Return the (X, Y) coordinate for the center point of the cell that contains the specified text.  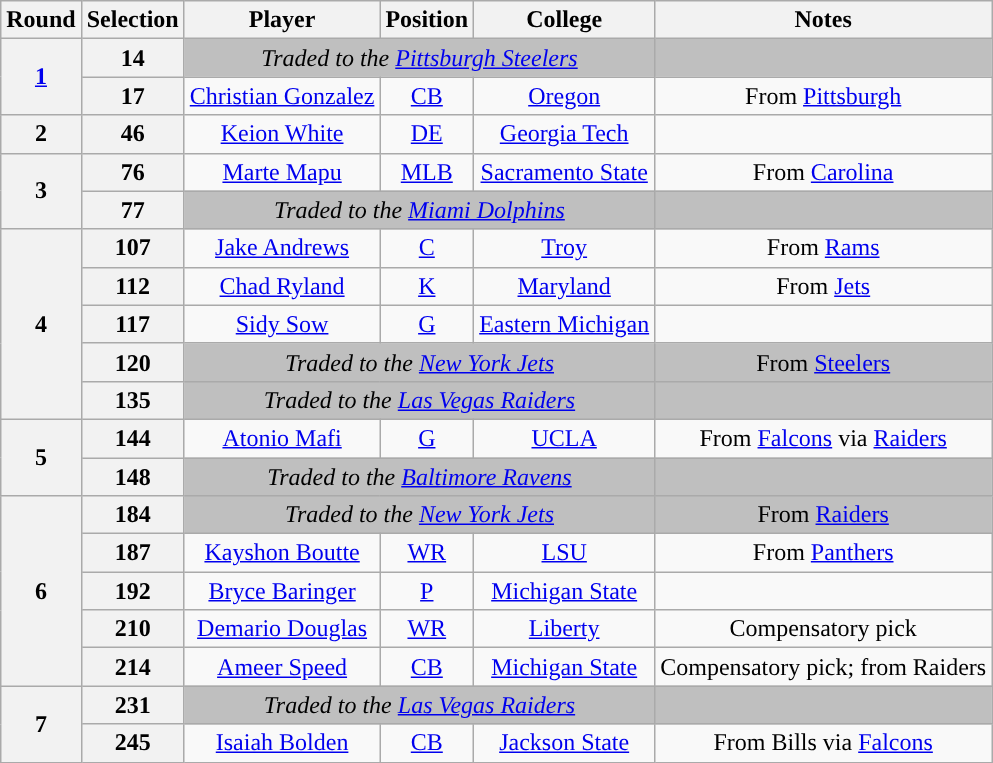
7 (41, 724)
187 (132, 553)
77 (132, 210)
MLB (427, 172)
214 (132, 667)
76 (132, 172)
Marte Mapu (282, 172)
From Panthers (824, 553)
144 (132, 438)
DE (427, 134)
Traded to the Pittsburgh Steelers (419, 58)
College (564, 20)
Player (282, 20)
Notes (824, 20)
Compensatory pick (824, 629)
17 (132, 96)
Sidy Sow (282, 324)
Position (427, 20)
231 (132, 705)
Demario Douglas (282, 629)
From Jets (824, 286)
C (427, 248)
Sacramento State (564, 172)
Liberty (564, 629)
From Raiders (824, 515)
120 (132, 362)
Christian Gonzalez (282, 96)
Jackson State (564, 743)
From Bills via Falcons (824, 743)
Isaiah Bolden (282, 743)
From Rams (824, 248)
K (427, 286)
Round (41, 20)
Oregon (564, 96)
46 (132, 134)
From Pittsburgh (824, 96)
Chad Ryland (282, 286)
Kayshon Boutte (282, 553)
2 (41, 134)
Eastern Michigan (564, 324)
107 (132, 248)
1 (41, 77)
Compensatory pick; from Raiders (824, 667)
112 (132, 286)
From Falcons via Raiders (824, 438)
117 (132, 324)
14 (132, 58)
Traded to the Miami Dolphins (419, 210)
Ameer Speed (282, 667)
210 (132, 629)
192 (132, 591)
184 (132, 515)
Troy (564, 248)
UCLA (564, 438)
Georgia Tech (564, 134)
3 (41, 191)
4 (41, 324)
135 (132, 400)
Traded to the Baltimore Ravens (419, 477)
Jake Andrews (282, 248)
Atonio Mafi (282, 438)
148 (132, 477)
245 (132, 743)
Bryce Baringer (282, 591)
5 (41, 457)
Keion White (282, 134)
Selection (132, 20)
From Carolina (824, 172)
Maryland (564, 286)
From Steelers (824, 362)
6 (41, 591)
P (427, 591)
LSU (564, 553)
